Return the (X, Y) coordinate for the center point of the cell that contains the specified text.  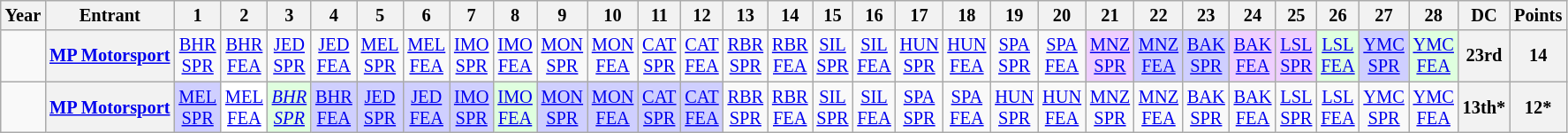
26 (1337, 15)
Points (1538, 15)
16 (874, 15)
Year (23, 15)
2 (244, 15)
21 (1110, 15)
13th* (1484, 107)
11 (659, 15)
17 (920, 15)
6 (426, 15)
12 (701, 15)
22 (1159, 15)
DC (1484, 15)
19 (1014, 15)
5 (380, 15)
23rd (1484, 56)
8 (514, 15)
10 (613, 15)
4 (334, 15)
9 (562, 15)
1 (198, 15)
Entrant (110, 15)
24 (1253, 15)
28 (1434, 15)
3 (290, 15)
18 (966, 15)
23 (1207, 15)
7 (472, 15)
15 (833, 15)
20 (1062, 15)
13 (746, 15)
12* (1538, 107)
25 (1296, 15)
27 (1383, 15)
